Return (x, y) of the center of cell containing provided text 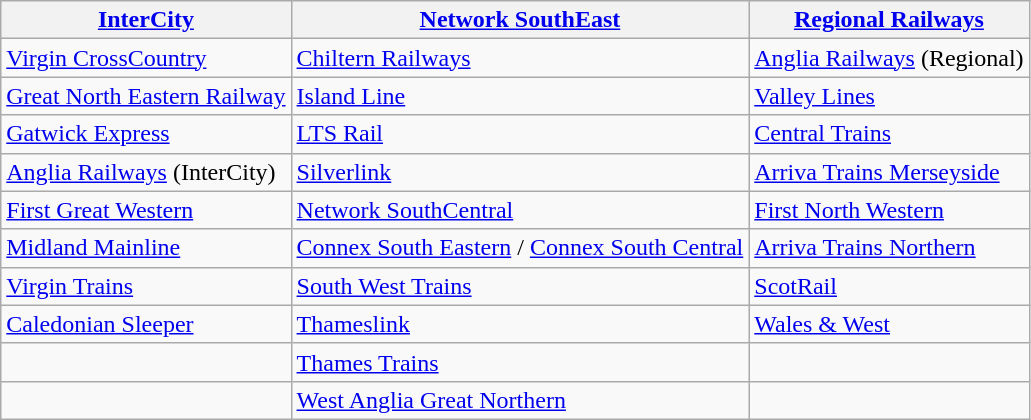
Gatwick Express (146, 134)
Network SouthCentral (520, 210)
ScotRail (889, 286)
LTS Rail (520, 134)
Chiltern Railways (520, 58)
Thames Trains (520, 362)
First Great Western (146, 210)
South West Trains (520, 286)
Wales & West (889, 324)
Great North Eastern Railway (146, 96)
West Anglia Great Northern (520, 400)
Network SouthEast (520, 20)
Thameslink (520, 324)
InterCity (146, 20)
First North Western (889, 210)
Arriva Trains Merseyside (889, 172)
Regional Railways (889, 20)
Island Line (520, 96)
Arriva Trains Northern (889, 248)
Silverlink (520, 172)
Virgin CrossCountry (146, 58)
Central Trains (889, 134)
Anglia Railways (Regional) (889, 58)
Connex South Eastern / Connex South Central (520, 248)
Virgin Trains (146, 286)
Midland Mainline (146, 248)
Anglia Railways (InterCity) (146, 172)
Caledonian Sleeper (146, 324)
Valley Lines (889, 96)
